Provide the [x, y] coordinate of the cell's center where the given text is located.  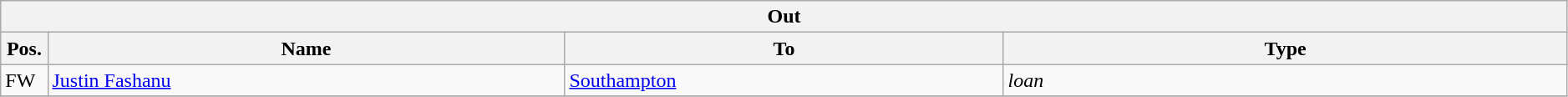
Out [784, 17]
Southampton [784, 80]
loan [1285, 80]
To [784, 48]
Type [1285, 48]
Name [306, 48]
FW [24, 80]
Justin Fashanu [306, 80]
Pos. [24, 48]
